Output the [x, y] coordinate of the center of the cell containing the given text.  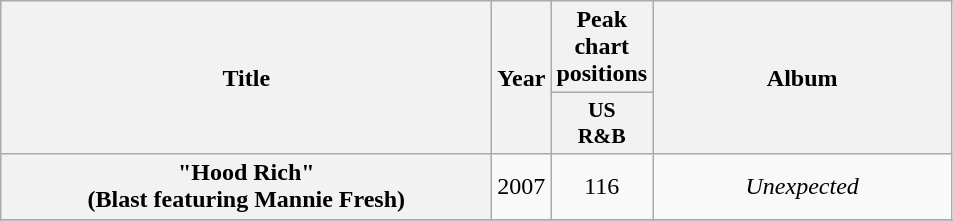
USR&B [602, 124]
116 [602, 186]
Album [802, 78]
Title [246, 78]
2007 [522, 186]
"Hood Rich"(Blast featuring Mannie Fresh) [246, 186]
Peak chart positions [602, 47]
Year [522, 78]
Unexpected [802, 186]
